Output the (x, y) coordinate of the center of the cell containing the given text.  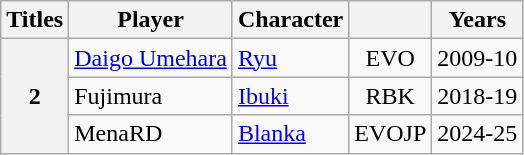
EVO (390, 58)
Fujimura (151, 96)
Ryu (290, 58)
Ibuki (290, 96)
2024-25 (478, 134)
2009-10 (478, 58)
Character (290, 20)
MenaRD (151, 134)
2018-19 (478, 96)
Blanka (290, 134)
EVOJP (390, 134)
2 (35, 96)
RBK (390, 96)
Titles (35, 20)
Daigo Umehara (151, 58)
Years (478, 20)
Player (151, 20)
